Identify which cell holds the provided text, then report its (x, y) central coordinate. 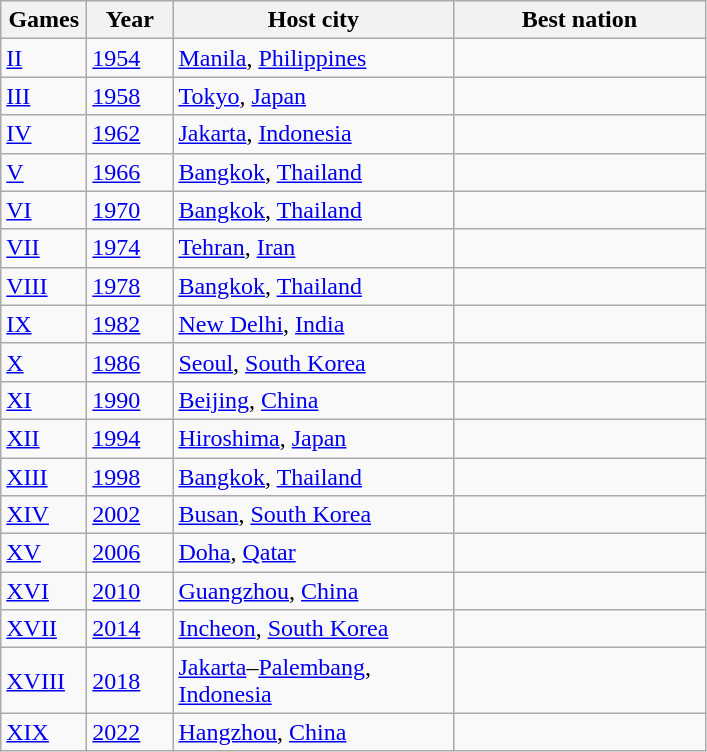
1998 (130, 477)
1970 (130, 210)
III (44, 96)
1978 (130, 286)
XIX (44, 732)
Beijing, China (314, 400)
1954 (130, 58)
IV (44, 134)
Incheon, South Korea (314, 629)
1994 (130, 438)
V (44, 172)
1962 (130, 134)
XVI (44, 591)
1974 (130, 248)
Tehran, Iran (314, 248)
Busan, South Korea (314, 515)
Guangzhou, China (314, 591)
2018 (130, 680)
Games (44, 20)
XVII (44, 629)
XVIII (44, 680)
1990 (130, 400)
2014 (130, 629)
VI (44, 210)
XV (44, 553)
1982 (130, 324)
Best nation (580, 20)
IX (44, 324)
VIII (44, 286)
Jakarta–Palembang, Indonesia (314, 680)
1986 (130, 362)
Jakarta, Indonesia (314, 134)
2002 (130, 515)
XII (44, 438)
2010 (130, 591)
New Delhi, India (314, 324)
2022 (130, 732)
Tokyo, Japan (314, 96)
1958 (130, 96)
X (44, 362)
2006 (130, 553)
1966 (130, 172)
Host city (314, 20)
Hiroshima, Japan (314, 438)
Hangzhou, China (314, 732)
Seoul, South Korea (314, 362)
XIV (44, 515)
Doha, Qatar (314, 553)
XI (44, 400)
XIII (44, 477)
VII (44, 248)
Year (130, 20)
II (44, 58)
Manila, Philippines (314, 58)
